Pinpoint the cell where the given text exists, returning its (X, Y) midpoint coordinate. 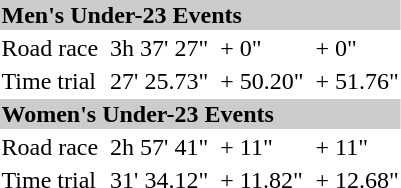
Women's Under-23 Events (200, 114)
Time trial (50, 81)
Men's Under-23 Events (200, 15)
2h 57' 41" (160, 147)
+ 51.76" (357, 81)
3h 37' 27" (160, 48)
27' 25.73" (160, 81)
+ 50.20" (262, 81)
